Determine the [x, y] coordinate at the center of the cell enclosing the given text.  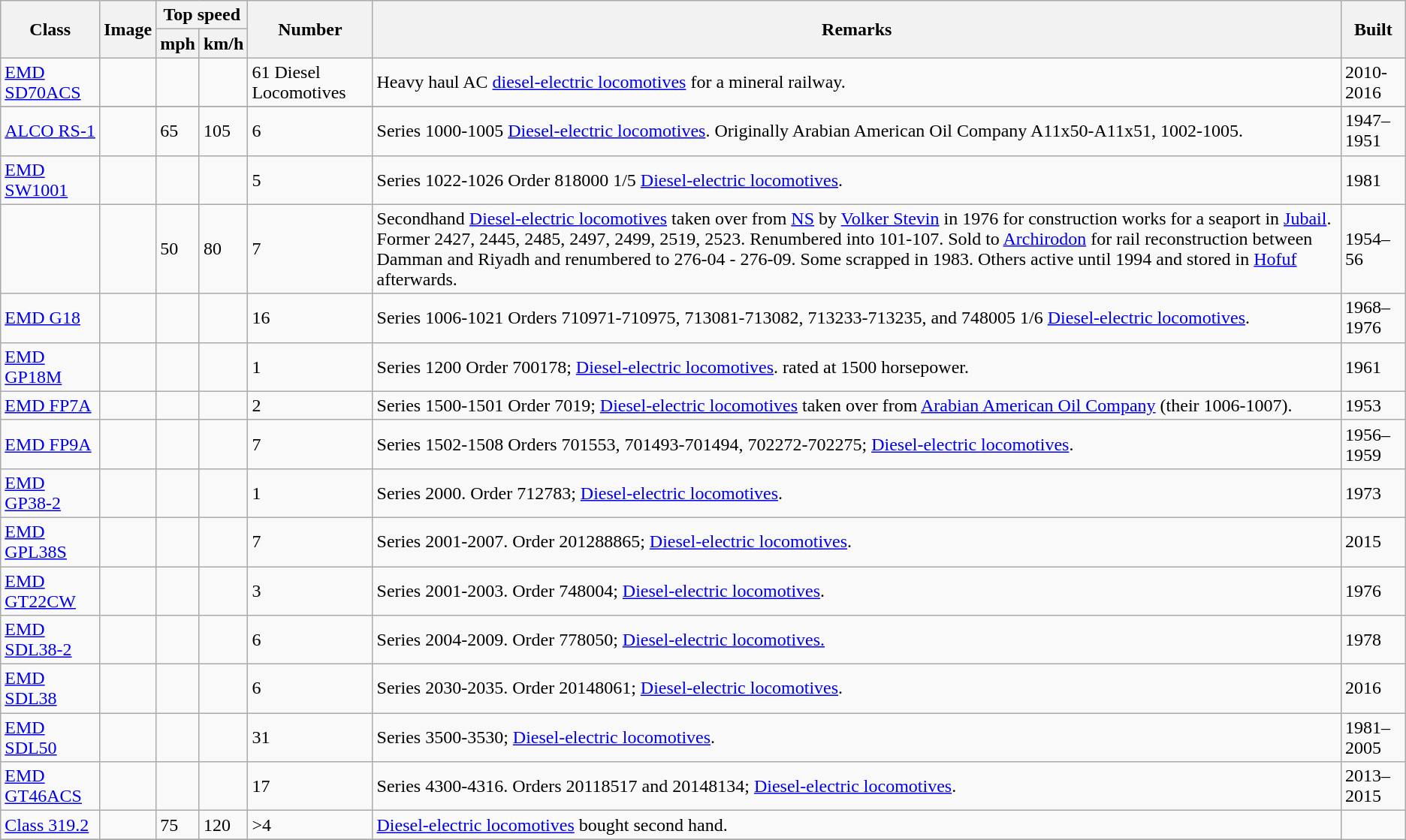
50 [178, 249]
1976 [1373, 590]
Series 4300-4316. Orders 20118517 and 20148134; Diesel-electric locomotives. [856, 787]
Series 2004-2009. Order 778050; Diesel-electric locomotives. [856, 640]
1956–1959 [1373, 444]
EMD FP7A [50, 405]
Series 2001-2007. Order 201288865; Diesel-electric locomotives. [856, 542]
Series 2001-2003. Order 748004; Diesel-electric locomotives. [856, 590]
EMD SDL38-2 [50, 640]
Series 3500-3530; Diesel-electric locomotives. [856, 737]
1981–2005 [1373, 737]
EMD GT22CW [50, 590]
Class [50, 29]
Series 1500-1501 Order 7019; Diesel-electric locomotives taken over from Arabian American Oil Company (their 1006-1007). [856, 405]
>4 [310, 825]
Series 1200 Order 700178; Diesel-electric locomotives. rated at 1500 horsepower. [856, 366]
Class 319.2 [50, 825]
1973 [1373, 492]
Heavy haul AC diesel-electric locomotives for a mineral railway. [856, 83]
31 [310, 737]
EMD GT46ACS [50, 787]
2013–2015 [1373, 787]
ALCO RS-1 [50, 131]
Series 1006-1021 Orders 710971-710975, 713081-713082, 713233-713235, and 748005 1/6 Diesel-electric locomotives. [856, 318]
Series 2030-2035. Order 20148061; Diesel-electric locomotives. [856, 689]
75 [178, 825]
EMD G18 [50, 318]
2016 [1373, 689]
EMD SD70ACS [50, 83]
17 [310, 787]
65 [178, 131]
3 [310, 590]
EMD FP9A [50, 444]
5 [310, 180]
mph [178, 44]
80 [223, 249]
2 [310, 405]
Top speed [202, 15]
Series 1502-1508 Orders 701553, 701493-701494, 702272-702275; Diesel-electric locomotives. [856, 444]
1947–1951 [1373, 131]
Series 1022-1026 Order 818000 1/5 Diesel-electric locomotives. [856, 180]
Number [310, 29]
16 [310, 318]
EMD GPL38S [50, 542]
km/h [223, 44]
1961 [1373, 366]
1968–1976 [1373, 318]
Remarks [856, 29]
61 Diesel Locomotives [310, 83]
Series 1000-1005 Diesel-electric locomotives. Originally Arabian American Oil Company A11x50-A11x51, 1002-1005. [856, 131]
1978 [1373, 640]
EMD GP18M [50, 366]
EMD GP38-2 [50, 492]
2010-2016 [1373, 83]
Built [1373, 29]
Image [128, 29]
1953 [1373, 405]
EMD SW1001 [50, 180]
EMD SDL38 [50, 689]
105 [223, 131]
Series 2000. Order 712783; Diesel-electric locomotives. [856, 492]
EMD SDL50 [50, 737]
1981 [1373, 180]
1954–56 [1373, 249]
Diesel-electric locomotives bought second hand. [856, 825]
2015 [1373, 542]
120 [223, 825]
